Capture the cell that displays the provided text and extract its (x, y) central coordinate. 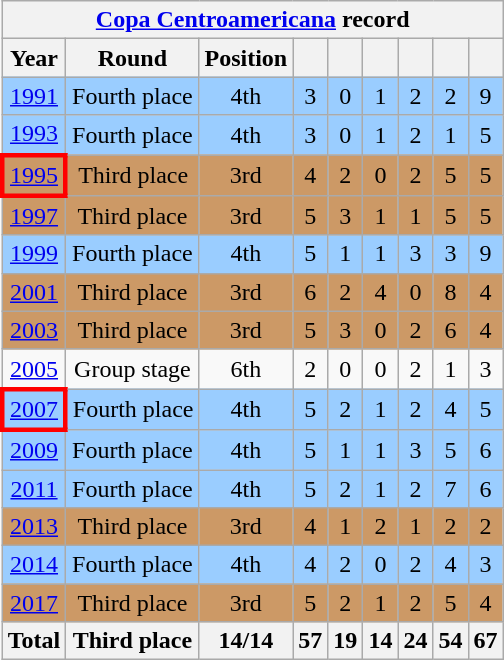
2001 (34, 292)
7 (450, 489)
19 (346, 641)
14/14 (246, 641)
2011 (34, 489)
67 (486, 641)
2009 (34, 450)
14 (380, 641)
8 (450, 292)
57 (310, 641)
Copa Centroamericana record (252, 20)
1995 (34, 174)
6th (246, 369)
1993 (34, 135)
Total (34, 641)
2003 (34, 330)
54 (450, 641)
2007 (34, 410)
1999 (34, 254)
2014 (34, 565)
2017 (34, 603)
Year (34, 58)
1991 (34, 96)
2005 (34, 369)
2013 (34, 527)
1997 (34, 216)
Position (246, 58)
Round (132, 58)
Group stage (132, 369)
24 (416, 641)
